From the cell containing the given text, extract its center point as (X, Y) coordinate. 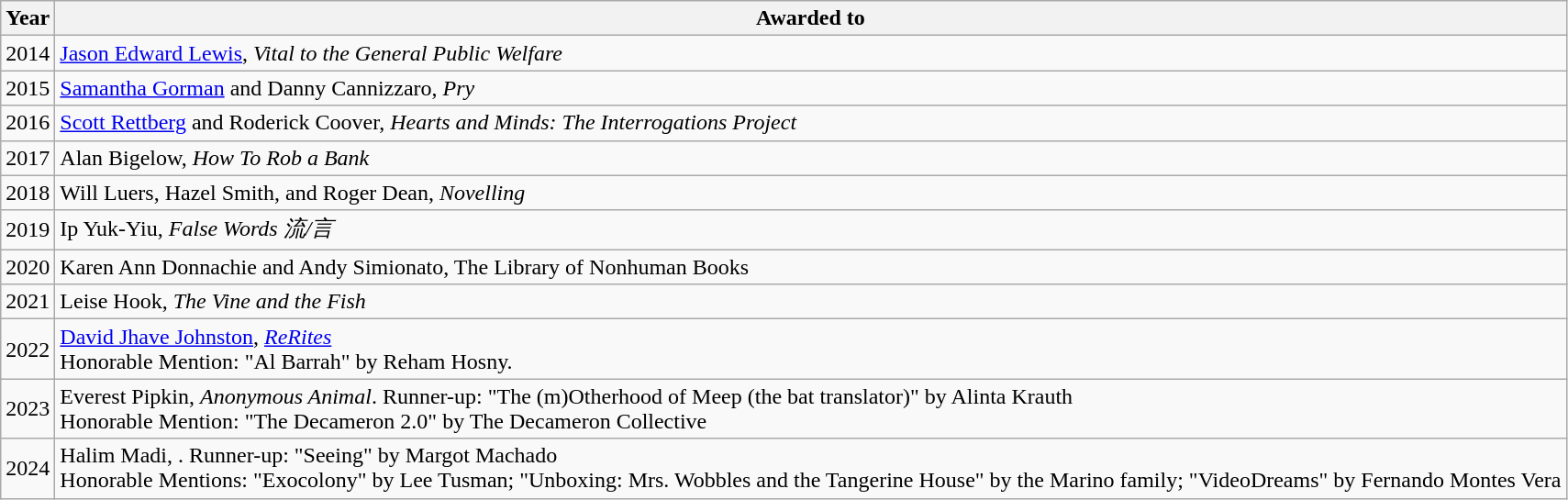
2014 (28, 53)
2023 (28, 409)
Awarded to (811, 18)
Jason Edward Lewis, Vital to the General Public Welfare (811, 53)
2020 (28, 267)
2019 (28, 229)
2017 (28, 158)
2022 (28, 349)
2016 (28, 123)
Leise Hook, The Vine and the Fish (811, 302)
Samantha Gorman and Danny Cannizzaro, Pry (811, 88)
Ip Yuk-Yiu, False Words 流/言 (811, 229)
Year (28, 18)
Scott Rettberg and Roderick Coover, Hearts and Minds: The Interrogations Project (811, 123)
2021 (28, 302)
2015 (28, 88)
2024 (28, 468)
2018 (28, 193)
Karen Ann Donnachie and Andy Simionato, The Library of Nonhuman Books (811, 267)
Alan Bigelow, How To Rob a Bank (811, 158)
David Jhave Johnston, ReRitesHonorable Mention: "Al Barrah" by Reham Hosny. (811, 349)
Will Luers, Hazel Smith, and Roger Dean, Novelling (811, 193)
